Detect which cell encompasses the target text, then output its (X, Y) center coordinate. 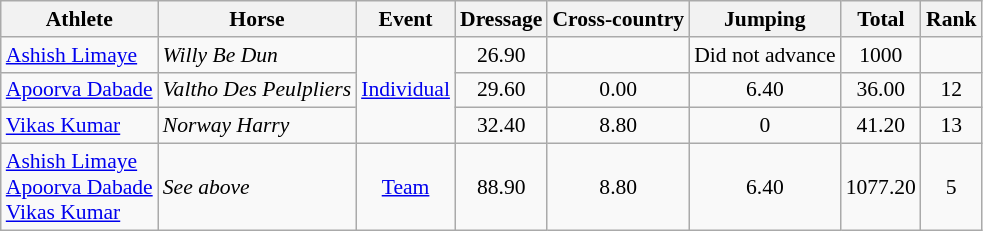
Norway Harry (257, 126)
Horse (257, 19)
Valtho Des Peulpliers (257, 90)
Did not advance (765, 55)
36.00 (881, 90)
Ashish LimayeApoorva DabadeVikas Kumar (80, 188)
See above (257, 188)
Rank (952, 19)
1077.20 (881, 188)
Jumping (765, 19)
29.60 (501, 90)
0 (765, 126)
Individual (406, 90)
Event (406, 19)
5 (952, 188)
26.90 (501, 55)
Dressage (501, 19)
Team (406, 188)
Apoorva Dabade (80, 90)
Vikas Kumar (80, 126)
1000 (881, 55)
Athlete (80, 19)
13 (952, 126)
Total (881, 19)
Willy Be Dun (257, 55)
41.20 (881, 126)
32.40 (501, 126)
Ashish Limaye (80, 55)
Cross-country (618, 19)
12 (952, 90)
88.90 (501, 188)
0.00 (618, 90)
